Capture the cell that displays the provided text and extract its (X, Y) central coordinate. 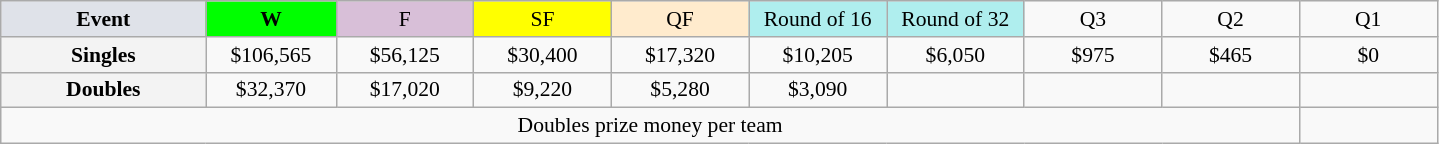
$30,400 (543, 55)
$465 (1231, 55)
Q1 (1368, 19)
Doubles prize money per team (650, 126)
$975 (1093, 55)
Event (104, 19)
QF (680, 19)
$32,370 (271, 90)
F (405, 19)
$106,565 (271, 55)
$56,125 (405, 55)
Round of 32 (955, 19)
$10,205 (818, 55)
Q2 (1231, 19)
$9,220 (543, 90)
W (271, 19)
SF (543, 19)
$5,280 (680, 90)
Round of 16 (818, 19)
$17,320 (680, 55)
$17,020 (405, 90)
$6,050 (955, 55)
Singles (104, 55)
$0 (1368, 55)
Q3 (1093, 19)
$3,090 (818, 90)
Doubles (104, 90)
